Return the [x, y] coordinate for the center point of the cell that contains the specified text.  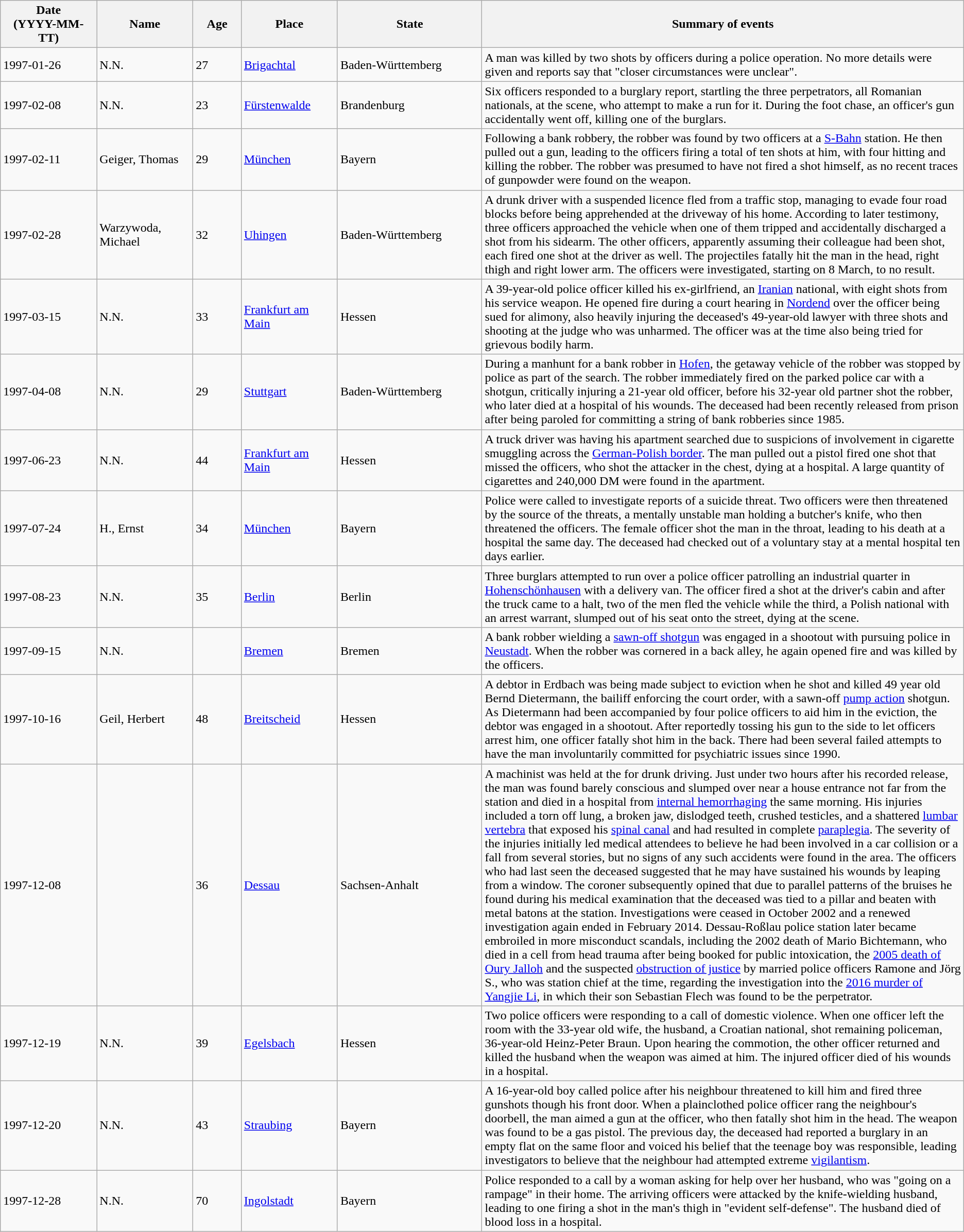
27 [217, 65]
1997-02-08 [48, 105]
Geil, Herbert [145, 719]
1997-08-23 [48, 596]
32 [217, 235]
1997-02-28 [48, 235]
State [410, 24]
H., Ernst [145, 528]
1997-01-26 [48, 65]
Warzywoda, Michael [145, 235]
44 [217, 460]
1997-12-08 [48, 885]
70 [217, 1201]
1997-12-28 [48, 1201]
Uhingen [289, 235]
35 [217, 596]
1997-07-24 [48, 528]
34 [217, 528]
Place [289, 24]
1997-10-16 [48, 719]
Stuttgart [289, 392]
Name [145, 24]
Sachsen-Anhalt [410, 885]
1997-04-08 [48, 392]
Breitscheid [289, 719]
Egelsbach [289, 1044]
48 [217, 719]
Date(YYYY-MM-TT) [48, 24]
36 [217, 885]
1997-09-15 [48, 651]
Brigachtal [289, 65]
1997-12-20 [48, 1125]
1997-03-15 [48, 317]
Summary of events [723, 24]
Straubing [289, 1125]
Age [217, 24]
Dessau [289, 885]
Ingolstadt [289, 1201]
23 [217, 105]
Brandenburg [410, 105]
43 [217, 1125]
1997-06-23 [48, 460]
Geiger, Thomas [145, 160]
1997-02-11 [48, 160]
Fürstenwalde [289, 105]
33 [217, 317]
1997-12-19 [48, 1044]
39 [217, 1044]
